For the text-containing cell, return its midpoint in (x, y) coordinate format. 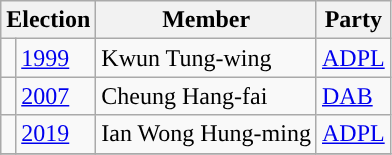
2007 (56, 96)
DAB (353, 96)
Member (206, 20)
Ian Wong Hung-ming (206, 134)
Party (353, 20)
Election (48, 20)
2019 (56, 134)
Cheung Hang-fai (206, 96)
Kwun Tung-wing (206, 58)
1999 (56, 58)
